Extract the (X, Y) coordinate from the center of the cell holding the provided text.  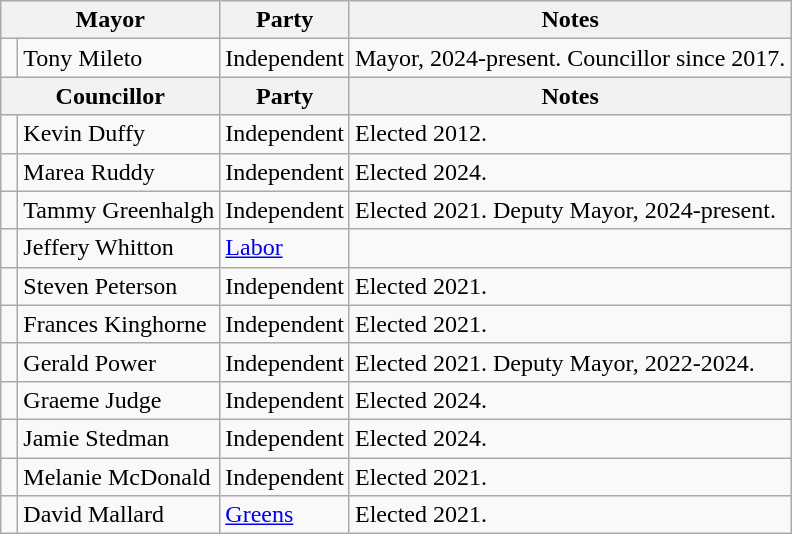
Steven Peterson (119, 286)
Frances Kinghorne (119, 324)
Marea Ruddy (119, 172)
David Mallard (119, 515)
Labor (285, 248)
Mayor, 2024-present. Councillor since 2017. (570, 58)
Elected 2012. (570, 134)
Tony Mileto (119, 58)
Jeffery Whitton (119, 248)
Graeme Judge (119, 400)
Mayor (110, 20)
Elected 2021. Deputy Mayor, 2024-present. (570, 210)
Councillor (110, 96)
Melanie McDonald (119, 477)
Elected 2021. Deputy Mayor, 2022-2024. (570, 362)
Gerald Power (119, 362)
Kevin Duffy (119, 134)
Tammy Greenhalgh (119, 210)
Greens (285, 515)
Jamie Stedman (119, 438)
